Determine the [X, Y] coordinate at the center of the cell enclosing the given text.  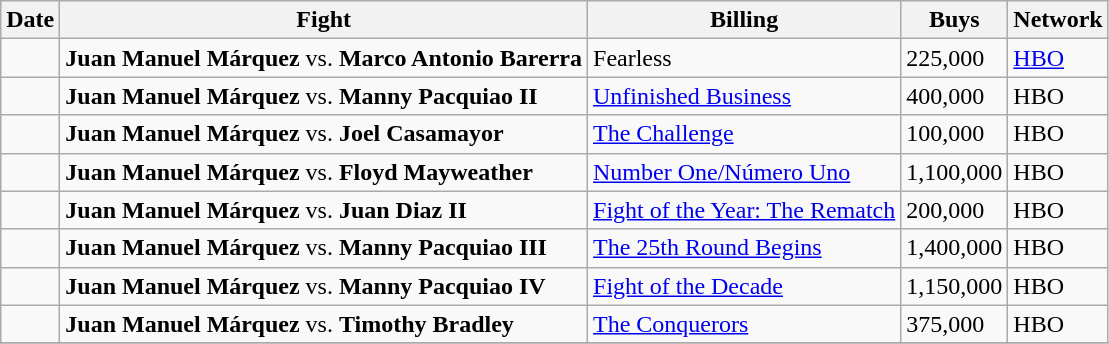
Juan Manuel Márquez vs. Floyd Mayweather [324, 172]
The Challenge [744, 134]
1,150,000 [954, 286]
Fight of the Year: The Rematch [744, 210]
100,000 [954, 134]
Juan Manuel Márquez vs. Joel Casamayor [324, 134]
Juan Manuel Márquez vs. Manny Pacquiao II [324, 96]
Fearless [744, 58]
The 25th Round Begins [744, 248]
1,100,000 [954, 172]
Billing [744, 20]
Juan Manuel Márquez vs. Timothy Bradley [324, 324]
200,000 [954, 210]
Number One/Número Uno [744, 172]
Juan Manuel Márquez vs. Manny Pacquiao IV [324, 286]
Juan Manuel Márquez vs. Marco Antonio Barerra [324, 58]
Fight of the Decade [744, 286]
1,400,000 [954, 248]
Juan Manuel Márquez vs. Juan Diaz II [324, 210]
400,000 [954, 96]
The Conquerors [744, 324]
Network [1058, 20]
225,000 [954, 58]
Fight [324, 20]
Date [30, 20]
375,000 [954, 324]
Juan Manuel Márquez vs. Manny Pacquiao III [324, 248]
Unfinished Business [744, 96]
Buys [954, 20]
